Determine the (x, y) coordinate at the center of the cell enclosing the given text.  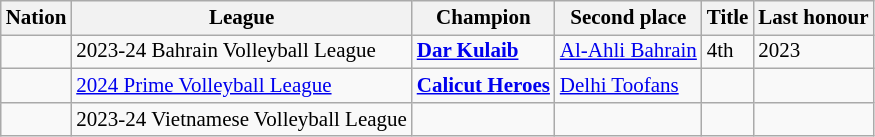
Nation (36, 18)
2023-24 Vietnamese Volleyball League (241, 119)
Second place (628, 18)
Last honour (813, 18)
4th (728, 52)
2024 Prime Volleyball League (241, 86)
Delhi Toofans (628, 86)
Al-Ahli Bahrain (628, 52)
League (241, 18)
2023 (813, 52)
Dar Kulaib (484, 52)
2023-24 Bahrain Volleyball League (241, 52)
Champion (484, 18)
Calicut Heroes (484, 86)
Title (728, 18)
